Determine the [x, y] coordinate at the center of the cell enclosing the given text.  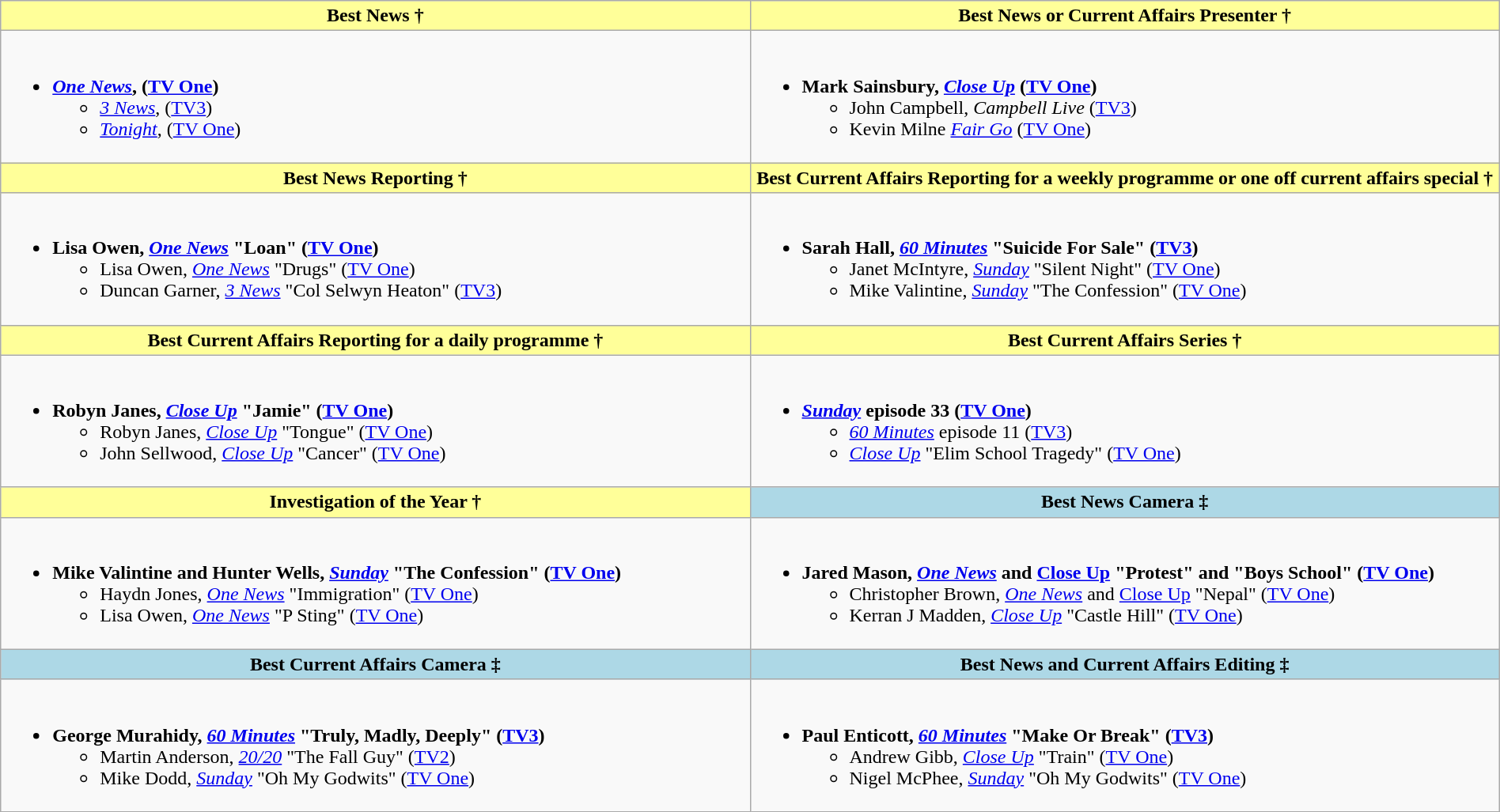
Lisa Owen, One News "Loan" (TV One)Lisa Owen, One News "Drugs" (TV One)Duncan Garner, 3 News "Col Selwyn Heaton" (TV3) [375, 259]
One News, (TV One)3 News, (TV3)Tonight, (TV One) [375, 96]
George Murahidy, 60 Minutes "Truly, Madly, Deeply" (TV3)Martin Anderson, 20/20 "The Fall Guy" (TV2)Mike Dodd, Sunday "Oh My Godwits" (TV One) [375, 745]
Best News or Current Affairs Presenter † [1125, 16]
Best Current Affairs Camera ‡ [375, 664]
Best News Reporting † [375, 178]
Best Current Affairs Series † [1125, 340]
Best News Camera ‡ [1125, 502]
Investigation of the Year † [375, 502]
Sarah Hall, 60 Minutes "Suicide For Sale" (TV3)Janet McIntyre, Sunday "Silent Night" (TV One)Mike Valintine, Sunday "The Confession" (TV One) [1125, 259]
Robyn Janes, Close Up "Jamie" (TV One)Robyn Janes, Close Up "Tongue" (TV One)John Sellwood, Close Up "Cancer" (TV One) [375, 421]
Best Current Affairs Reporting for a weekly programme or one off current affairs special † [1125, 178]
Mark Sainsbury, Close Up (TV One)John Campbell, Campbell Live (TV3)Kevin Milne Fair Go (TV One) [1125, 96]
Best News and Current Affairs Editing ‡ [1125, 664]
Mike Valintine and Hunter Wells, Sunday "The Confession" (TV One)Haydn Jones, One News "Immigration" (TV One)Lisa Owen, One News "P Sting" (TV One) [375, 584]
Best Current Affairs Reporting for a daily programme † [375, 340]
Paul Enticott, 60 Minutes "Make Or Break" (TV3)Andrew Gibb, Close Up "Train" (TV One)Nigel McPhee, Sunday "Oh My Godwits" (TV One) [1125, 745]
Best News † [375, 16]
Sunday episode 33 (TV One)60 Minutes episode 11 (TV3)Close Up "Elim School Tragedy" (TV One) [1125, 421]
